Output the (X, Y) coordinate of the center of the cell containing the given text.  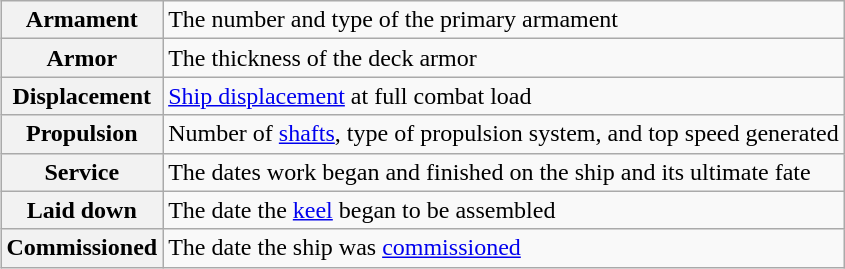
Armament (82, 20)
Displacement (82, 96)
Laid down (82, 210)
The date the keel began to be assembled (504, 210)
The number and type of the primary armament (504, 20)
Ship displacement at full combat load (504, 96)
Number of shafts, type of propulsion system, and top speed generated (504, 134)
The thickness of the deck armor (504, 58)
Service (82, 172)
Commissioned (82, 248)
The dates work began and finished on the ship and its ultimate fate (504, 172)
The date the ship was commissioned (504, 248)
Armor (82, 58)
Propulsion (82, 134)
